Return (X, Y) of the center of cell containing provided text 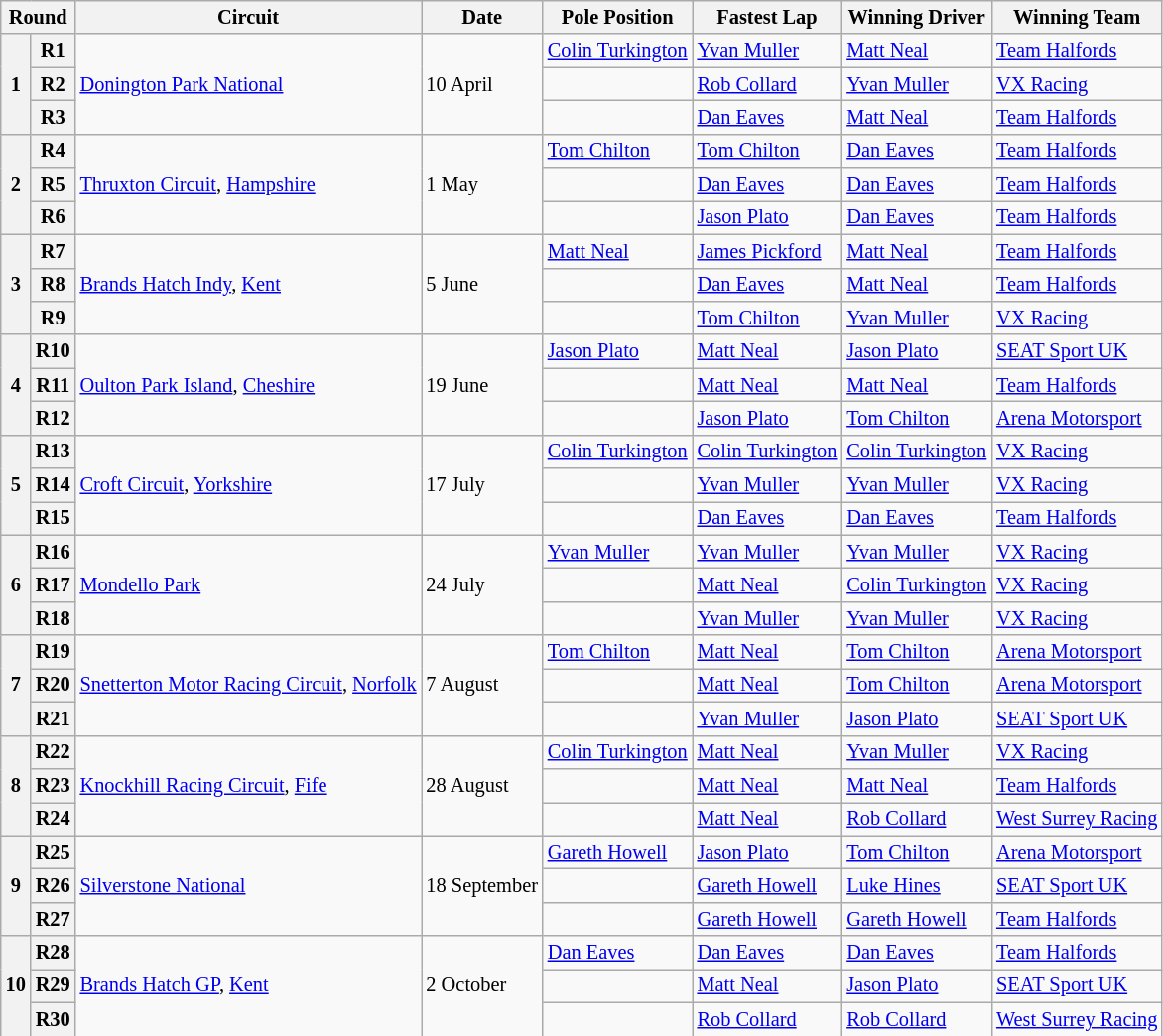
R21 (54, 718)
7 (16, 685)
R20 (54, 685)
Round (38, 17)
R13 (54, 452)
R5 (54, 185)
R12 (54, 418)
18 September (481, 885)
Winning Team (1077, 17)
R10 (54, 351)
8 (16, 786)
R19 (54, 652)
R3 (54, 117)
5 (16, 484)
R14 (54, 485)
Donington Park National (248, 83)
R24 (54, 819)
R26 (54, 885)
R17 (54, 584)
R4 (54, 151)
R18 (54, 618)
R8 (54, 285)
6 (16, 585)
Luke Hines (917, 885)
R28 (54, 953)
Pole Position (617, 17)
7 August (481, 685)
5 June (481, 284)
24 July (481, 585)
Date (481, 17)
Fastest Lap (768, 17)
1 (16, 83)
2 (16, 185)
Thruxton Circuit, Hampshire (248, 185)
R22 (54, 752)
Knockhill Racing Circuit, Fife (248, 786)
1 May (481, 185)
Winning Driver (917, 17)
James Pickford (768, 251)
Oulton Park Island, Cheshire (248, 385)
R29 (54, 985)
R6 (54, 217)
10 April (481, 83)
4 (16, 385)
17 July (481, 484)
R9 (54, 318)
Silverstone National (248, 885)
2 October (481, 986)
10 (16, 986)
Circuit (248, 17)
R1 (54, 51)
R23 (54, 785)
R30 (54, 1019)
Mondello Park (248, 585)
R16 (54, 552)
Brands Hatch GP, Kent (248, 986)
9 (16, 885)
R27 (54, 919)
3 (16, 284)
Brands Hatch Indy, Kent (248, 284)
28 August (481, 786)
R15 (54, 518)
R25 (54, 852)
19 June (481, 385)
R2 (54, 84)
R7 (54, 251)
Snetterton Motor Racing Circuit, Norfolk (248, 685)
Croft Circuit, Yorkshire (248, 484)
R11 (54, 385)
